Capture the cell that displays the provided text and extract its [x, y] central coordinate. 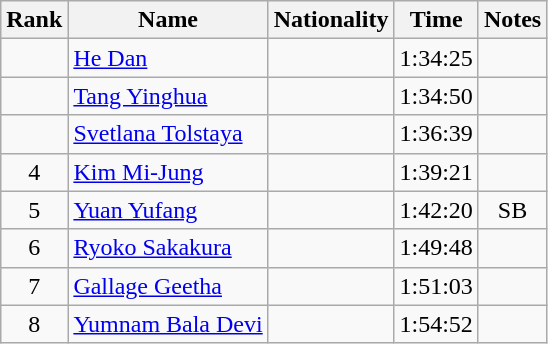
Yuan Yufang [168, 210]
6 [34, 248]
Kim Mi-Jung [168, 172]
Nationality [331, 20]
Name [168, 20]
4 [34, 172]
7 [34, 286]
Ryoko Sakakura [168, 248]
1:42:20 [436, 210]
Yumnam Bala Devi [168, 324]
Gallage Geetha [168, 286]
Svetlana Tolstaya [168, 134]
1:39:21 [436, 172]
SB [512, 210]
1:34:50 [436, 96]
Time [436, 20]
1:51:03 [436, 286]
5 [34, 210]
1:36:39 [436, 134]
Notes [512, 20]
1:34:25 [436, 58]
8 [34, 324]
Tang Yinghua [168, 96]
1:49:48 [436, 248]
He Dan [168, 58]
1:54:52 [436, 324]
Rank [34, 20]
